Pinpoint the cell where the given text exists, returning its [X, Y] midpoint coordinate. 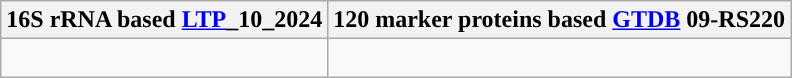
16S rRNA based LTP_10_2024 [164, 20]
120 marker proteins based GTDB 09-RS220 [560, 20]
